Detect which cell encompasses the target text, then output its (X, Y) center coordinate. 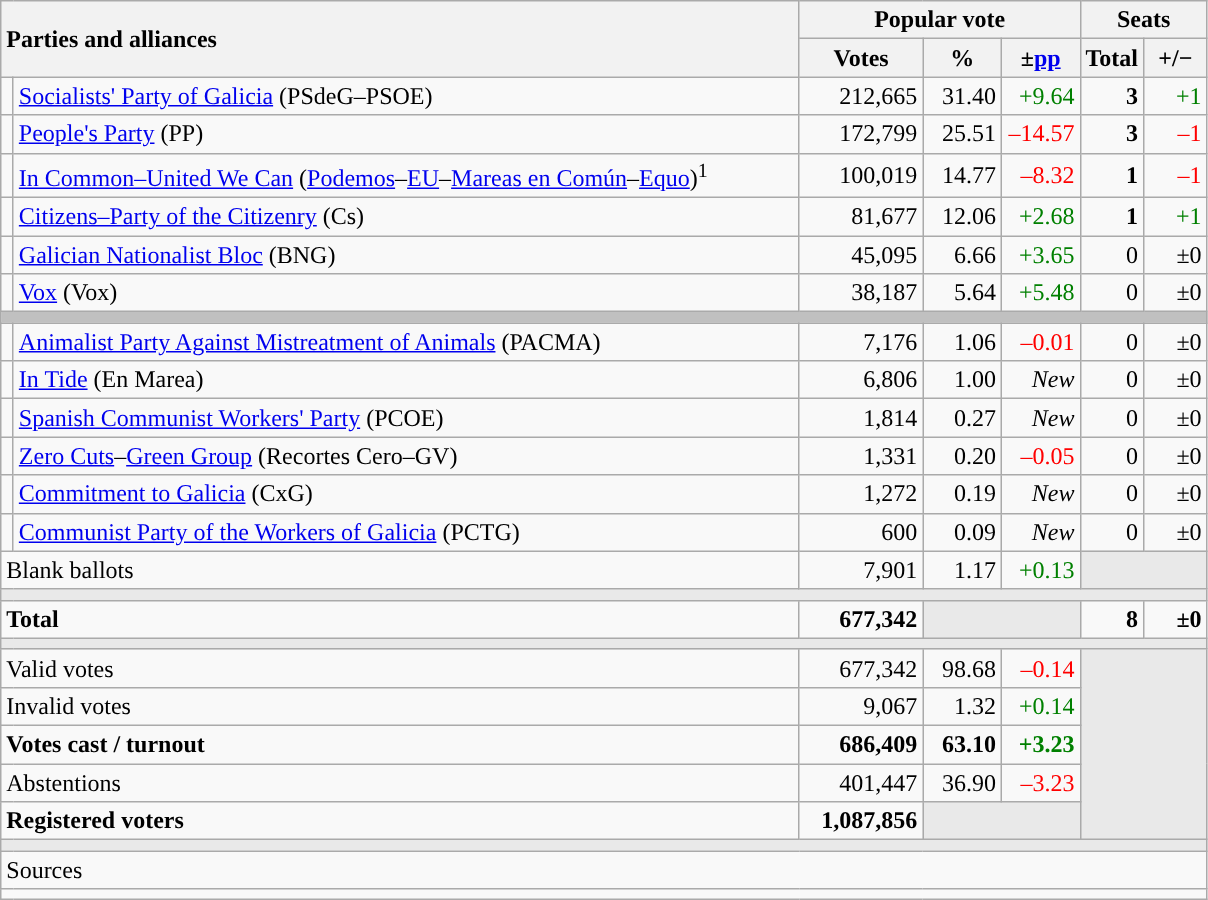
98.68 (962, 668)
+0.14 (1040, 706)
In Tide (En Marea) (406, 380)
172,799 (861, 134)
1.00 (962, 380)
Votes (861, 58)
0.19 (962, 494)
Galician Nationalist Bloc (BNG) (406, 255)
686,409 (861, 745)
Popular vote (940, 20)
+0.13 (1040, 570)
Communist Party of the Workers of Galicia (PCTG) (406, 532)
1,087,856 (861, 821)
Votes cast / turnout (400, 745)
1.32 (962, 706)
–8.32 (1040, 176)
+3.65 (1040, 255)
–0.14 (1040, 668)
38,187 (861, 293)
People's Party (PP) (406, 134)
Commitment to Galicia (CxG) (406, 494)
1,331 (861, 456)
6,806 (861, 380)
212,665 (861, 96)
–14.57 (1040, 134)
81,677 (861, 217)
600 (861, 532)
Parties and alliances (400, 39)
Abstentions (400, 783)
1.06 (962, 342)
Registered voters (400, 821)
14.77 (962, 176)
Blank ballots (400, 570)
25.51 (962, 134)
9,067 (861, 706)
Spanish Communist Workers' Party (PCOE) (406, 418)
8 (1112, 619)
7,176 (861, 342)
–0.01 (1040, 342)
Animalist Party Against Mistreatment of Animals (PACMA) (406, 342)
7,901 (861, 570)
Sources (604, 870)
0.20 (962, 456)
±pp (1040, 58)
12.06 (962, 217)
1,814 (861, 418)
+5.48 (1040, 293)
Vox (Vox) (406, 293)
+9.64 (1040, 96)
Citizens–Party of the Citizenry (Cs) (406, 217)
Invalid votes (400, 706)
401,447 (861, 783)
0.27 (962, 418)
1.17 (962, 570)
0.09 (962, 532)
+3.23 (1040, 745)
In Common–United We Can (Podemos–EU–Mareas en Común–Equo)1 (406, 176)
5.64 (962, 293)
% (962, 58)
45,095 (861, 255)
36.90 (962, 783)
+/− (1176, 58)
1,272 (861, 494)
Socialists' Party of Galicia (PSdeG–PSOE) (406, 96)
Seats (1144, 20)
100,019 (861, 176)
+2.68 (1040, 217)
31.40 (962, 96)
63.10 (962, 745)
6.66 (962, 255)
Valid votes (400, 668)
Zero Cuts–Green Group (Recortes Cero–GV) (406, 456)
–3.23 (1040, 783)
–0.05 (1040, 456)
